Determine the (X, Y) coordinate at the center of the cell enclosing the given text.  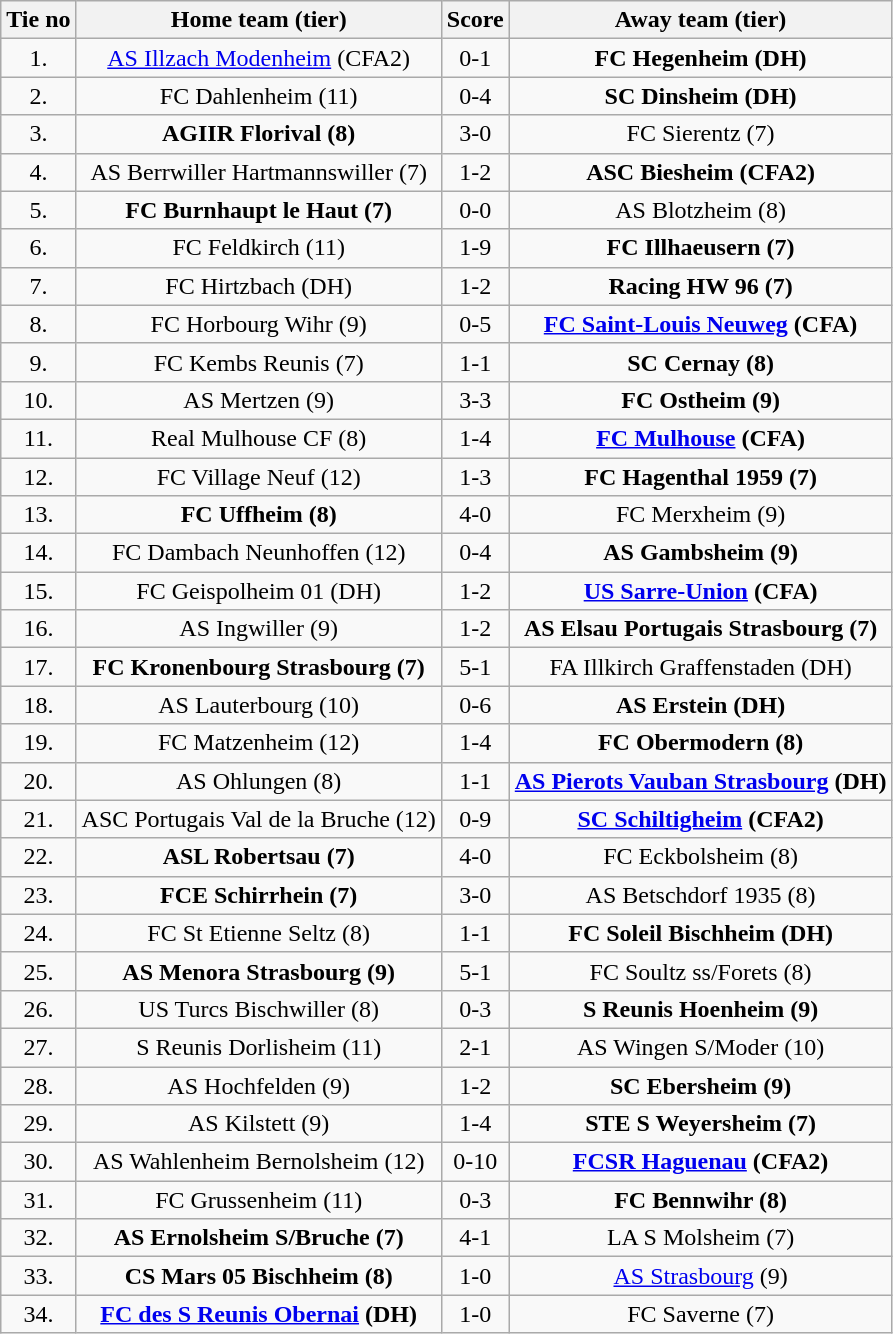
5. (38, 210)
STE S Weyersheim (7) (700, 1124)
FC des S Reunis Obernai (DH) (258, 1314)
FC Merxheim (9) (700, 515)
AS Elsau Portugais Strasbourg (7) (700, 629)
FCE Schirrhein (7) (258, 895)
AS Menora Strasbourg (9) (258, 971)
21. (38, 819)
Racing HW 96 (7) (700, 286)
FC Feldkirch (11) (258, 248)
FC Mulhouse (CFA) (700, 438)
AS Ernolsheim S/Bruche (7) (258, 1238)
FC Village Neuf (12) (258, 477)
US Turcs Bischwiller (8) (258, 1009)
FC Kronenbourg Strasbourg (7) (258, 667)
9. (38, 362)
FC Hirtzbach (DH) (258, 286)
34. (38, 1314)
0-0 (475, 210)
0-5 (475, 324)
AS Betschdorf 1935 (8) (700, 895)
AS Mertzen (9) (258, 400)
FC Eckbolsheim (8) (700, 857)
FC St Etienne Seltz (8) (258, 933)
4. (38, 172)
23. (38, 895)
US Sarre-Union (CFA) (700, 591)
CS Mars 05 Bischheim (8) (258, 1276)
FCSR Haguenau (CFA2) (700, 1162)
AS Gambsheim (9) (700, 553)
AS Pierots Vauban Strasbourg (DH) (700, 781)
11. (38, 438)
FC Uffheim (8) (258, 515)
AS Lauterbourg (10) (258, 705)
10. (38, 400)
AS Wingen S/Moder (10) (700, 1047)
26. (38, 1009)
SC Schiltigheim (CFA2) (700, 819)
1-9 (475, 248)
13. (38, 515)
S Reunis Hoenheim (9) (700, 1009)
LA S Molsheim (7) (700, 1238)
S Reunis Dorlisheim (11) (258, 1047)
SC Dinsheim (DH) (700, 96)
28. (38, 1085)
24. (38, 933)
Away team (tier) (700, 20)
AS Strasbourg (9) (700, 1276)
33. (38, 1276)
19. (38, 743)
FC Geispolheim 01 (DH) (258, 591)
SC Ebersheim (9) (700, 1085)
ASL Robertsau (7) (258, 857)
FC Soleil Bischheim (DH) (700, 933)
30. (38, 1162)
FC Matzenheim (12) (258, 743)
Score (475, 20)
8. (38, 324)
FC Ostheim (9) (700, 400)
AS Ohlungen (8) (258, 781)
0-9 (475, 819)
FC Dahlenheim (11) (258, 96)
12. (38, 477)
AS Kilstett (9) (258, 1124)
AS Hochfelden (9) (258, 1085)
20. (38, 781)
15. (38, 591)
AS Illzach Modenheim (CFA2) (258, 58)
FC Saverne (7) (700, 1314)
27. (38, 1047)
AS Wahlenheim Bernolsheim (12) (258, 1162)
ASC Portugais Val de la Bruche (12) (258, 819)
FC Illhaeusern (7) (700, 248)
AS Ingwiller (9) (258, 629)
AS Berrwiller Hartmannswiller (7) (258, 172)
FC Dambach Neunhoffen (12) (258, 553)
25. (38, 971)
14. (38, 553)
0-10 (475, 1162)
17. (38, 667)
22. (38, 857)
Real Mulhouse CF (8) (258, 438)
AGIIR Florival (8) (258, 134)
FC Hagenthal 1959 (7) (700, 477)
Tie no (38, 20)
16. (38, 629)
FC Sierentz (7) (700, 134)
31. (38, 1200)
2. (38, 96)
7. (38, 286)
32. (38, 1238)
0-6 (475, 705)
4-1 (475, 1238)
FC Soultz ss/Forets (8) (700, 971)
FC Horbourg Wihr (9) (258, 324)
FC Bennwihr (8) (700, 1200)
3. (38, 134)
Home team (tier) (258, 20)
3-3 (475, 400)
AS Erstein (DH) (700, 705)
FC Hegenheim (DH) (700, 58)
FC Obermodern (8) (700, 743)
6. (38, 248)
ASC Biesheim (CFA2) (700, 172)
FC Burnhaupt le Haut (7) (258, 210)
1. (38, 58)
2-1 (475, 1047)
29. (38, 1124)
FC Kembs Reunis (7) (258, 362)
FA Illkirch Graffenstaden (DH) (700, 667)
SC Cernay (8) (700, 362)
AS Blotzheim (8) (700, 210)
18. (38, 705)
0-1 (475, 58)
FC Saint-Louis Neuweg (CFA) (700, 324)
FC Grussenheim (11) (258, 1200)
1-3 (475, 477)
